Extract the [X, Y] coordinate from the center of the cell holding the provided text.  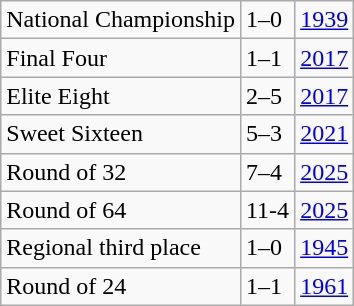
Regional third place [121, 248]
1945 [324, 248]
Sweet Sixteen [121, 134]
2–5 [267, 96]
Elite Eight [121, 96]
Final Four [121, 58]
Round of 32 [121, 172]
Round of 24 [121, 286]
7–4 [267, 172]
1939 [324, 20]
Round of 64 [121, 210]
5–3 [267, 134]
1961 [324, 286]
2021 [324, 134]
National Championship [121, 20]
11-4 [267, 210]
